Return [x, y] of the center of cell containing provided text 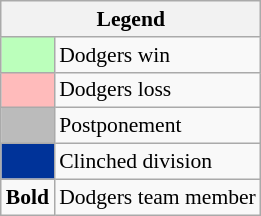
Postponement [158, 126]
Clinched division [158, 162]
Bold [28, 197]
Dodgers loss [158, 90]
Dodgers team member [158, 197]
Dodgers win [158, 55]
Legend [131, 19]
